For the text-containing cell, return its midpoint in [X, Y] coordinate format. 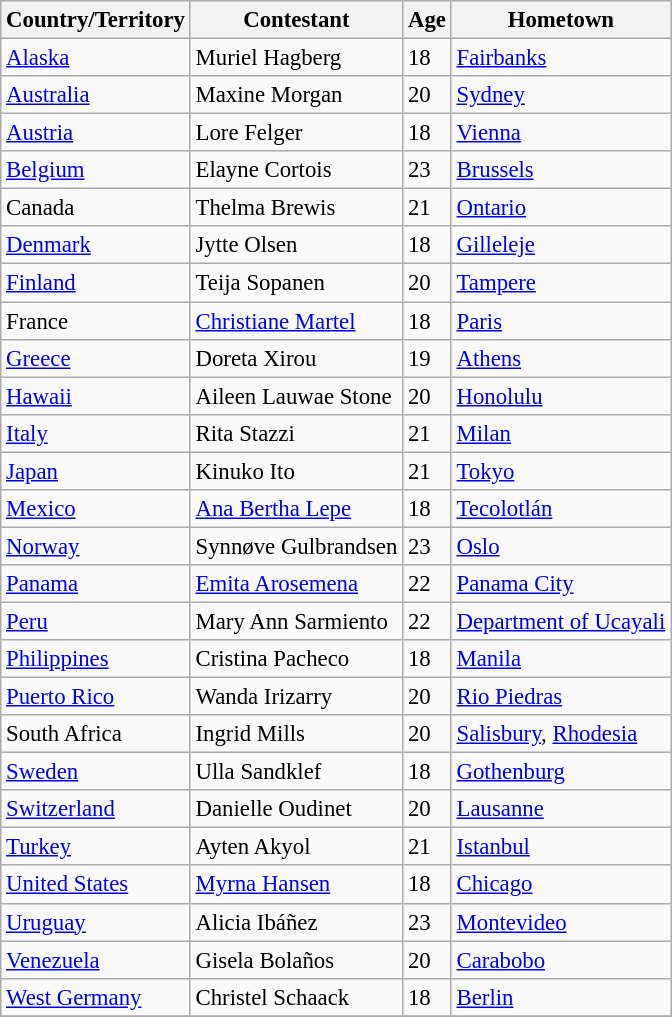
Gothenburg [560, 772]
Philippines [96, 659]
Alaska [96, 58]
Turkey [96, 847]
Rita Stazzi [296, 433]
Doreta Xirou [296, 358]
Rio Piedras [560, 697]
Wanda Irizarry [296, 697]
Elayne Cortois [296, 170]
Carabobo [560, 960]
Aileen Lauwae Stone [296, 396]
Finland [96, 283]
Vienna [560, 133]
Denmark [96, 245]
Country/Territory [96, 20]
Age [428, 20]
Venezuela [96, 960]
Brussels [560, 170]
Tokyo [560, 471]
19 [428, 358]
Teija Sopanen [296, 283]
Ayten Akyol [296, 847]
Lausanne [560, 809]
Muriel Hagberg [296, 58]
Danielle Oudinet [296, 809]
Fairbanks [560, 58]
Paris [560, 321]
Myrna Hansen [296, 885]
Maxine Morgan [296, 95]
Mary Ann Sarmiento [296, 621]
South Africa [96, 734]
Canada [96, 208]
West Germany [96, 997]
Panama City [560, 584]
Tecolotlán [560, 509]
Chicago [560, 885]
France [96, 321]
Puerto Rico [96, 697]
Hawaii [96, 396]
Panama [96, 584]
Ana Bertha Lepe [296, 509]
Christiane Martel [296, 321]
Sweden [96, 772]
Uruguay [96, 922]
Cristina Pacheco [296, 659]
Contestant [296, 20]
Italy [96, 433]
Australia [96, 95]
Norway [96, 546]
Berlin [560, 997]
Hometown [560, 20]
Athens [560, 358]
Ontario [560, 208]
Greece [96, 358]
Emita Arosemena [296, 584]
Tampere [560, 283]
Christel Schaack [296, 997]
Montevideo [560, 922]
Milan [560, 433]
Austria [96, 133]
United States [96, 885]
Sydney [560, 95]
Salisbury, Rhodesia [560, 734]
Department of Ucayali [560, 621]
Belgium [96, 170]
Manila [560, 659]
Japan [96, 471]
Mexico [96, 509]
Thelma Brewis [296, 208]
Gilleleje [560, 245]
Gisela Bolaños [296, 960]
Kinuko Ito [296, 471]
Ingrid Mills [296, 734]
Peru [96, 621]
Oslo [560, 546]
Ulla Sandklef [296, 772]
Synnøve Gulbrandsen [296, 546]
Honolulu [560, 396]
Alicia Ibáñez [296, 922]
Jytte Olsen [296, 245]
Switzerland [96, 809]
Lore Felger [296, 133]
Istanbul [560, 847]
